Detect which cell encompasses the target text, then output its [X, Y] center coordinate. 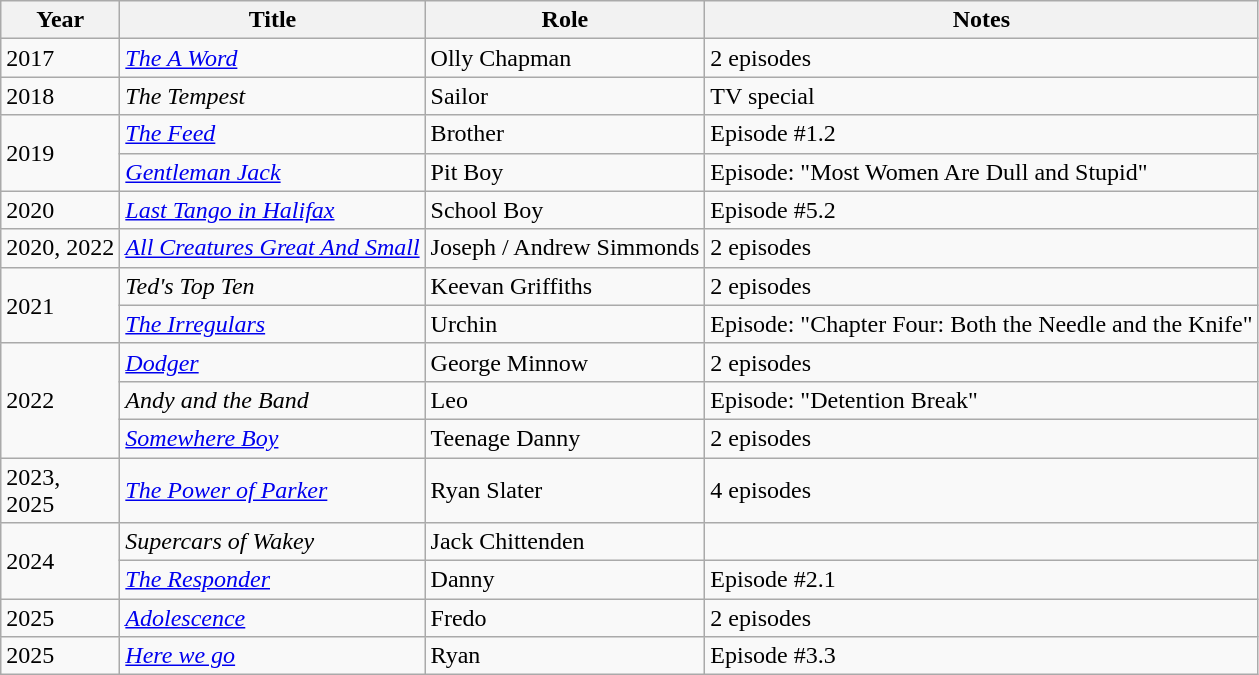
4 episodes [982, 490]
The Irregulars [272, 324]
Here we go [272, 656]
School Boy [565, 210]
Leo [565, 400]
Episode #5.2 [982, 210]
2020, 2022 [60, 248]
Last Tango in Halifax [272, 210]
2024 [60, 561]
Danny [565, 580]
The Tempest [272, 96]
Episode #3.3 [982, 656]
Supercars of Wakey [272, 542]
2019 [60, 153]
Episode: "Most Women Are Dull and Stupid" [982, 172]
Brother [565, 134]
The Responder [272, 580]
The Feed [272, 134]
The A Word [272, 58]
Olly Chapman [565, 58]
2020 [60, 210]
Urchin [565, 324]
Title [272, 20]
George Minnow [565, 362]
Ryan Slater [565, 490]
Episode: "Chapter Four: Both the Needle and the Knife" [982, 324]
Adolescence [272, 618]
Gentleman Jack [272, 172]
Episode #2.1 [982, 580]
All Creatures Great And Small [272, 248]
Andy and the Band [272, 400]
Keevan Griffiths [565, 286]
Sailor [565, 96]
Notes [982, 20]
2023,2025 [60, 490]
Role [565, 20]
Episode #1.2 [982, 134]
Teenage Danny [565, 438]
Fredo [565, 618]
Joseph / Andrew Simmonds [565, 248]
2017 [60, 58]
Dodger [272, 362]
Pit Boy [565, 172]
2018 [60, 96]
2022 [60, 400]
Somewhere Boy [272, 438]
2021 [60, 305]
Year [60, 20]
Episode: "Detention Break" [982, 400]
TV special [982, 96]
The Power of Parker [272, 490]
Ted's Top Ten [272, 286]
Ryan [565, 656]
Jack Chittenden [565, 542]
